Provide the (x, y) coordinate of the cell's center where the given text is located.  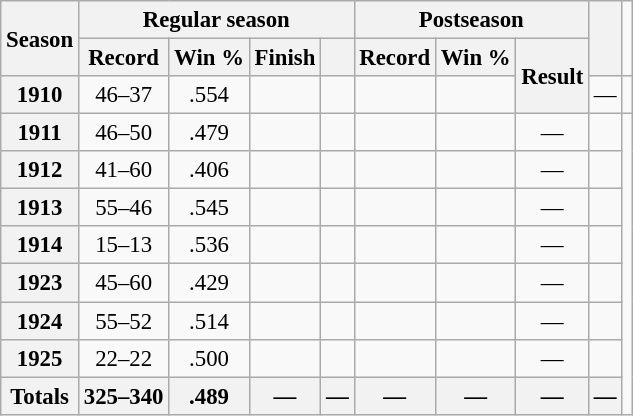
Season (40, 38)
325–340 (123, 396)
55–52 (123, 321)
1912 (40, 170)
1911 (40, 133)
Postseason (472, 20)
Regular season (216, 20)
.479 (209, 133)
Totals (40, 396)
1910 (40, 95)
.514 (209, 321)
.500 (209, 358)
Result (552, 76)
1913 (40, 208)
41–60 (123, 170)
46–50 (123, 133)
.536 (209, 245)
1924 (40, 321)
.545 (209, 208)
.489 (209, 396)
55–46 (123, 208)
.429 (209, 283)
1925 (40, 358)
15–13 (123, 245)
Finish (284, 58)
22–22 (123, 358)
45–60 (123, 283)
1923 (40, 283)
.554 (209, 95)
46–37 (123, 95)
1914 (40, 245)
.406 (209, 170)
